Find where the given text appears and provide that cell's center as (x, y) coordinate. 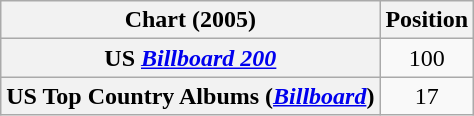
Position (427, 20)
100 (427, 58)
US Billboard 200 (190, 58)
17 (427, 96)
US Top Country Albums (Billboard) (190, 96)
Chart (2005) (190, 20)
